Return [X, Y] of the center of cell containing provided text 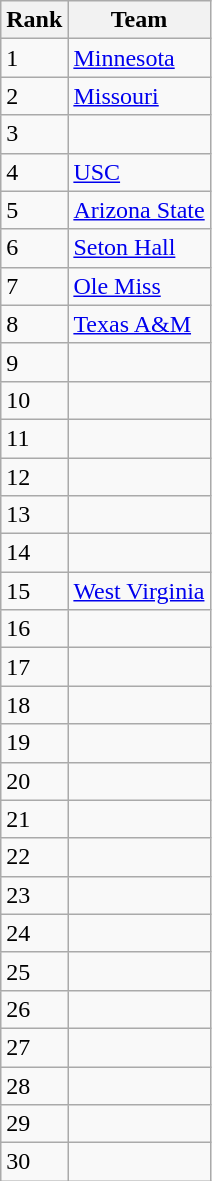
8 [34, 324]
Rank [34, 20]
29 [34, 1124]
Arizona State [139, 210]
4 [34, 172]
Missouri [139, 96]
20 [34, 781]
14 [34, 553]
27 [34, 1047]
16 [34, 629]
10 [34, 400]
30 [34, 1162]
Minnesota [139, 58]
West Virginia [139, 591]
Team [139, 20]
28 [34, 1085]
11 [34, 438]
22 [34, 857]
3 [34, 134]
24 [34, 933]
23 [34, 895]
25 [34, 971]
USC [139, 172]
15 [34, 591]
26 [34, 1009]
Ole Miss [139, 286]
18 [34, 705]
Texas A&M [139, 324]
7 [34, 286]
12 [34, 477]
5 [34, 210]
13 [34, 515]
17 [34, 667]
21 [34, 819]
19 [34, 743]
1 [34, 58]
9 [34, 362]
Seton Hall [139, 248]
2 [34, 96]
6 [34, 248]
